Provide the [x, y] coordinate of the cell's center where the given text is located.  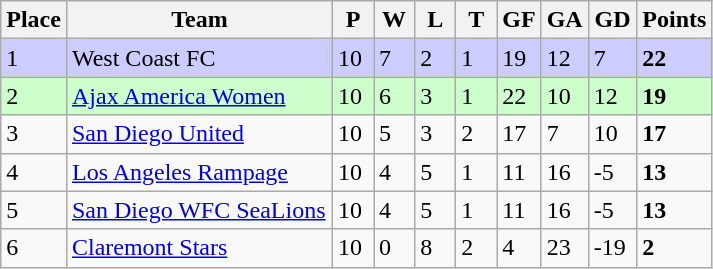
GD [612, 20]
Ajax America Women [199, 96]
Points [674, 20]
23 [564, 248]
Team [199, 20]
L [436, 20]
Claremont Stars [199, 248]
San Diego United [199, 134]
W [394, 20]
Place [34, 20]
GA [564, 20]
GF [519, 20]
San Diego WFC SeaLions [199, 210]
Los Angeles Rampage [199, 172]
T [476, 20]
-19 [612, 248]
0 [394, 248]
West Coast FC [199, 58]
8 [436, 248]
P [354, 20]
